Find where the given text appears and provide that cell's center as [X, Y] coordinate. 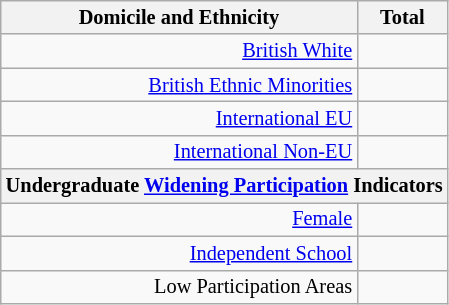
Independent School [179, 253]
Female [179, 219]
British White [179, 51]
International EU [179, 118]
British Ethnic Minorities [179, 85]
Undergraduate Widening Participation Indicators [224, 186]
International Non-EU [179, 152]
Total [402, 17]
Domicile and Ethnicity [179, 17]
Low Participation Areas [179, 287]
